For the text-containing cell, return its midpoint in [x, y] coordinate format. 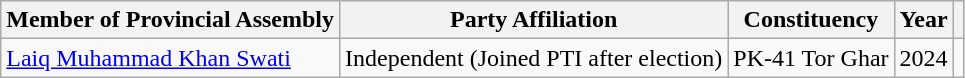
Independent (Joined PTI after election) [534, 58]
Constituency [811, 20]
PK-41 Tor Ghar [811, 58]
2024 [924, 58]
Party Affiliation [534, 20]
Member of Provincial Assembly [170, 20]
Year [924, 20]
Laiq Muhammad Khan Swati [170, 58]
